Identify which cell holds the provided text, then report its (X, Y) central coordinate. 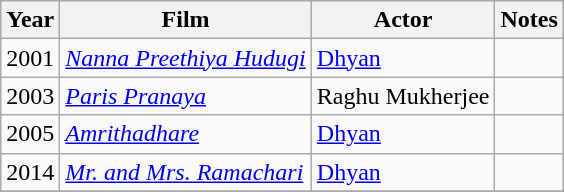
2005 (30, 134)
Mr. and Mrs. Ramachari (186, 172)
Nanna Preethiya Hudugi (186, 58)
2003 (30, 96)
Notes (529, 20)
Film (186, 20)
2001 (30, 58)
Raghu Mukherjee (403, 96)
Actor (403, 20)
Paris Pranaya (186, 96)
Amrithadhare (186, 134)
Year (30, 20)
2014 (30, 172)
